Determine the (X, Y) coordinate at the center of the cell enclosing the given text.  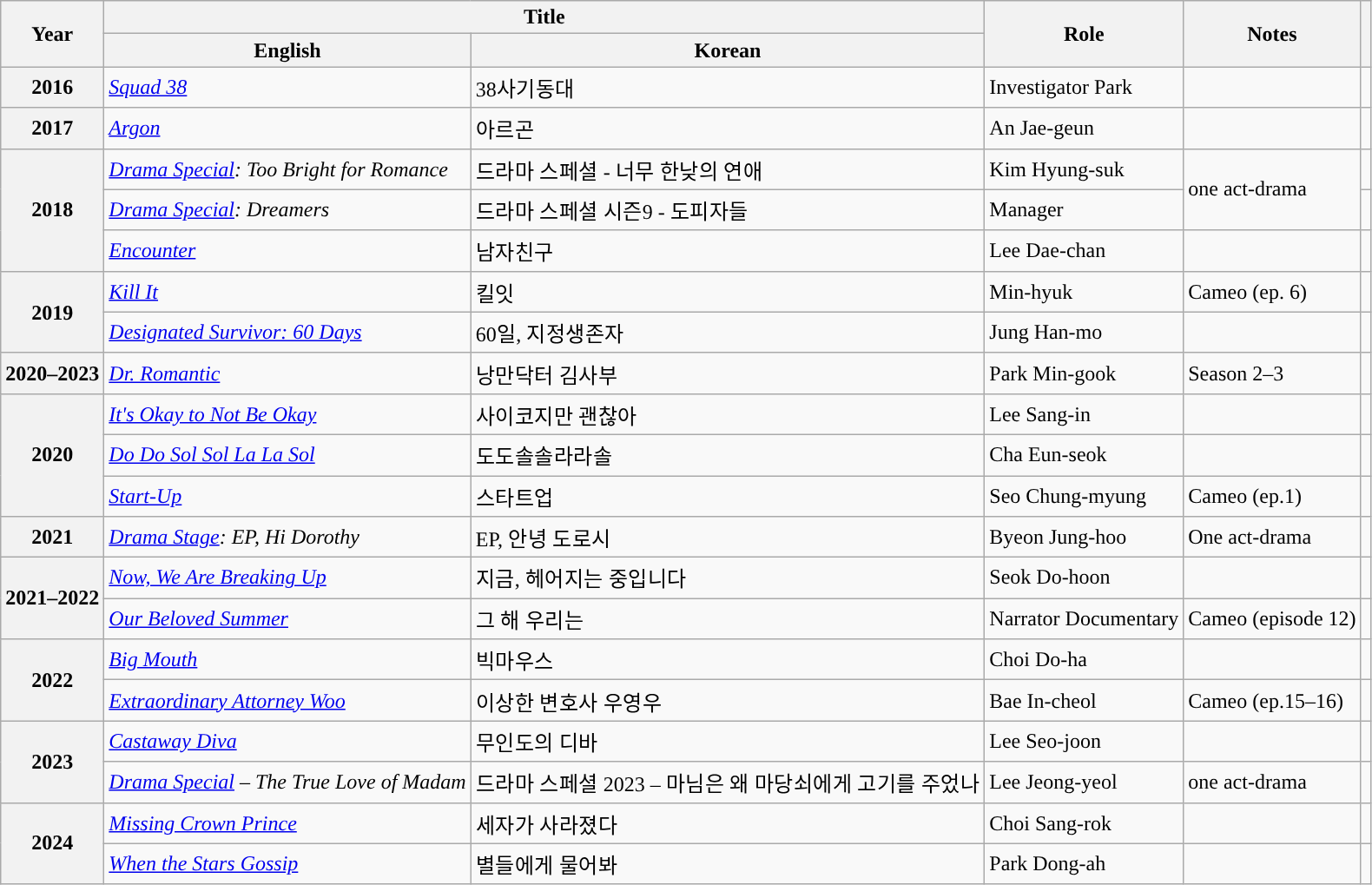
Designated Survivor: 60 Days (287, 332)
Big Mouth (287, 660)
Kim Hyung-suk (1084, 168)
드라마 스페셜 2023 – 마님은 왜 마당쇠에게 고기를 주었나 (728, 782)
2016 (52, 87)
Manager (1084, 210)
2021–2022 (52, 598)
Byeon Jung-hoo (1084, 537)
이상한 변호사 우영우 (728, 700)
Kill It (287, 292)
2024 (52, 843)
Cameo (ep. 6) (1272, 292)
Korean (728, 50)
2023 (52, 762)
Narrator Documentary (1084, 618)
Cameo (ep.1) (1272, 497)
2020–2023 (52, 373)
2017 (52, 129)
2020 (52, 455)
2022 (52, 680)
아르곤 (728, 129)
Castaway Diva (287, 742)
One act-drama (1272, 537)
Title (544, 17)
Our Beloved Summer (287, 618)
Cha Eun-seok (1084, 455)
무인도의 디바 (728, 742)
Notes (1272, 34)
38사기동대 (728, 87)
Argon (287, 129)
Lee Seo-joon (1084, 742)
Choi Do-ha (1084, 660)
Start-Up (287, 497)
Park Min-gook (1084, 373)
It's Okay to Not Be Okay (287, 413)
Jung Han-mo (1084, 332)
Lee Jeong-yeol (1084, 782)
Bae In-cheol (1084, 700)
세자가 사라졌다 (728, 823)
Cameo (ep.15–16) (1272, 700)
Seo Chung-myung (1084, 497)
별들에게 물어봐 (728, 863)
Lee Sang-in (1084, 413)
Squad 38 (287, 87)
남자친구 (728, 250)
Missing Crown Prince (287, 823)
낭만닥터 김사부 (728, 373)
Year (52, 34)
English (287, 50)
드라마 스페셜 시즌9 - 도피자들 (728, 210)
Drama Special: Dreamers (287, 210)
Encounter (287, 250)
빅마우스 (728, 660)
그 해 우리는 (728, 618)
2021 (52, 537)
Extraordinary Attorney Woo (287, 700)
Drama Special: Too Bright for Romance (287, 168)
Now, We Are Breaking Up (287, 578)
60일, 지정생존자 (728, 332)
킬잇 (728, 292)
지금, 헤어지는 중입니다 (728, 578)
EP, 안녕 도로시 (728, 537)
2019 (52, 312)
Park Dong-ah (1084, 863)
Role (1084, 34)
도도솔솔라라솔 (728, 455)
Investigator Park (1084, 87)
드라마 스페셜 - 너무 한낮의 연애 (728, 168)
Dr. Romantic (287, 373)
An Jae-geun (1084, 129)
Choi Sang-rok (1084, 823)
2018 (52, 210)
Season 2–3 (1272, 373)
Min-hyuk (1084, 292)
Lee Dae-chan (1084, 250)
Cameo (episode 12) (1272, 618)
Drama Special – The True Love of Madam (287, 782)
Drama Stage: EP, Hi Dorothy (287, 537)
사이코지만 괜찮아 (728, 413)
Do Do Sol Sol La La Sol (287, 455)
Seok Do-hoon (1084, 578)
스타트업 (728, 497)
When the Stars Gossip (287, 863)
